Extract the (x, y) coordinate from the center of the cell holding the provided text.  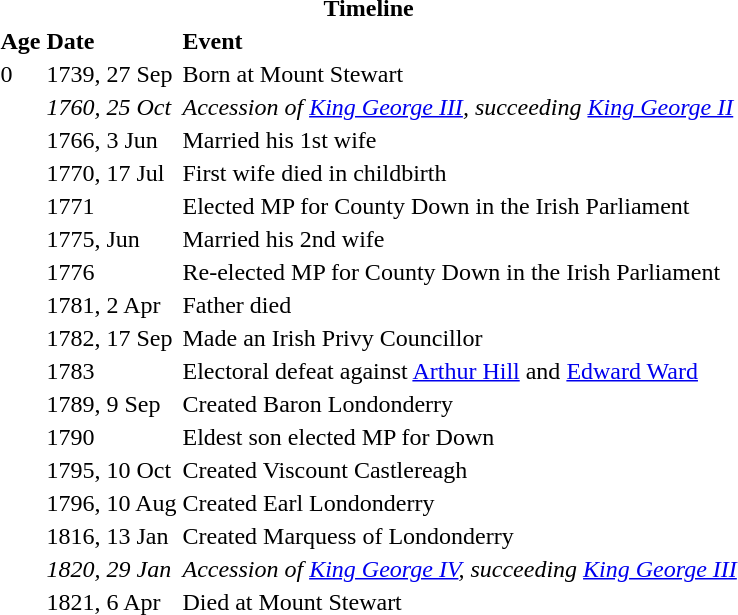
1739, 27 Sep (112, 74)
Born at Mount Stewart (460, 74)
1789, 9 Sep (112, 404)
Married his 1st wife (460, 140)
1771 (112, 206)
1795, 10 Oct (112, 470)
1766, 3 Jun (112, 140)
1790 (112, 437)
Made an Irish Privy Councillor (460, 338)
Father died (460, 305)
1770, 17 Jul (112, 173)
Elected MP for County Down in the Irish Parliament (460, 206)
1816, 13 Jan (112, 536)
1781, 2 Apr (112, 305)
1783 (112, 371)
Eldest son elected MP for Down (460, 437)
1796, 10 Aug (112, 503)
1820, 29 Jan (112, 569)
Event (460, 41)
1775, Jun (112, 239)
Created Earl Londonderry (460, 503)
Created Viscount Castlereagh (460, 470)
Accession of King George IV, succeeding King George III (460, 569)
Re-elected MP for County Down in the Irish Parliament (460, 272)
1782, 17 Sep (112, 338)
Date (112, 41)
Electoral defeat against Arthur Hill and Edward Ward (460, 371)
Accession of King George III, succeeding King George II (460, 107)
Created Marquess of Londonderry (460, 536)
1760, 25 Oct (112, 107)
1776 (112, 272)
Created Baron Londonderry (460, 404)
Married his 2nd wife (460, 239)
First wife died in childbirth (460, 173)
